From the cell containing the given text, extract its center point as [X, Y] coordinate. 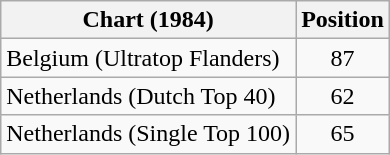
62 [343, 96]
65 [343, 134]
Netherlands (Single Top 100) [148, 134]
87 [343, 58]
Netherlands (Dutch Top 40) [148, 96]
Position [343, 20]
Chart (1984) [148, 20]
Belgium (Ultratop Flanders) [148, 58]
